For the text-containing cell, return its midpoint in [x, y] coordinate format. 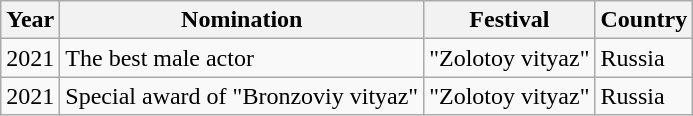
Special award of "Bronzoviy vityaz" [242, 96]
Year [30, 20]
Country [644, 20]
Nomination [242, 20]
The best male actor [242, 58]
Festival [510, 20]
